Extract the [X, Y] coordinate from the center of the cell holding the provided text.  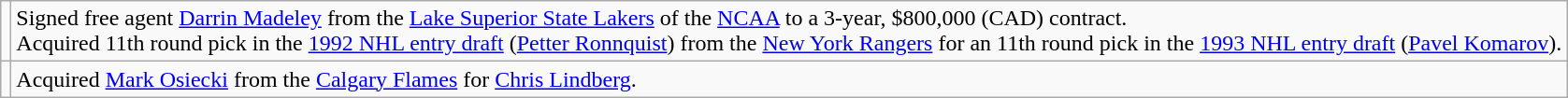
Acquired Mark Osiecki from the Calgary Flames for Chris Lindberg. [789, 79]
